Return (x, y) of the center of cell containing provided text 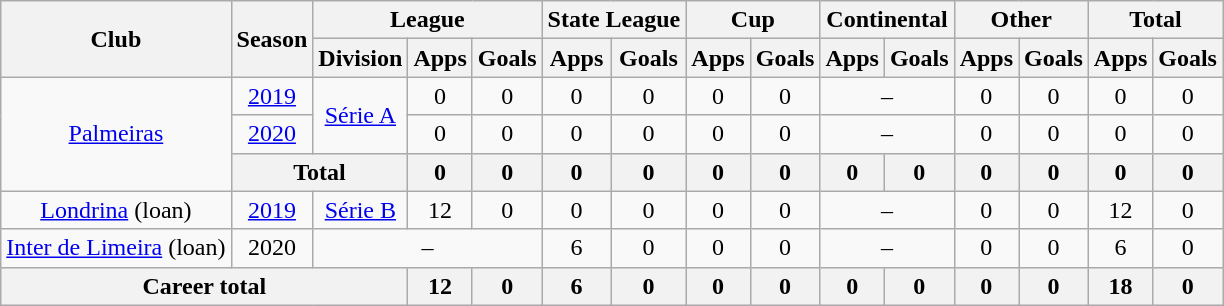
Other (1021, 20)
Cup (753, 20)
Série B (360, 210)
Série A (360, 115)
Inter de Limeira (loan) (116, 248)
Palmeiras (116, 134)
Londrina (loan) (116, 210)
Continental (887, 20)
State League (614, 20)
18 (1120, 286)
Club (116, 39)
Division (360, 58)
Season (272, 39)
Career total (204, 286)
League (428, 20)
